Determine the [x, y] coordinate at the center of the cell enclosing the given text.  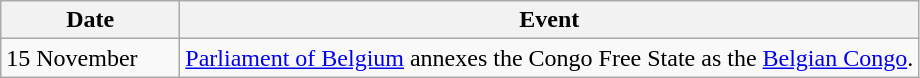
Event [550, 20]
15 November [90, 58]
Date [90, 20]
Parliament of Belgium annexes the Congo Free State as the Belgian Congo. [550, 58]
